Search for the cell housing the specified text and yield its [x, y] center coordinate. 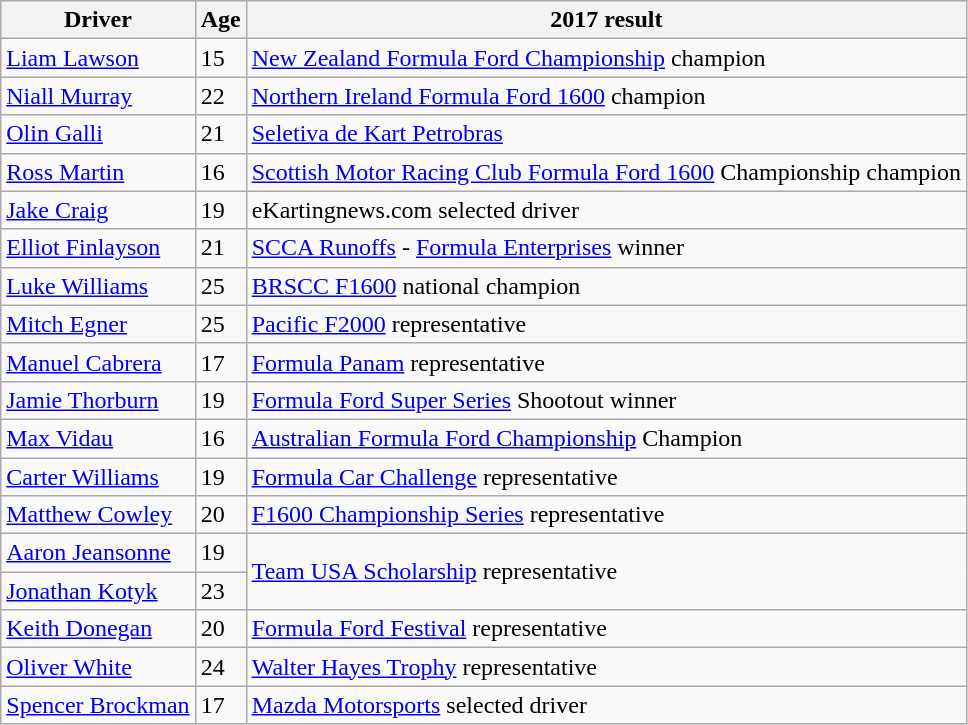
Manuel Cabrera [98, 362]
Max Vidau [98, 438]
Olin Galli [98, 134]
Scottish Motor Racing Club Formula Ford 1600 Championship champion [606, 172]
15 [220, 58]
Driver [98, 20]
SCCA Runoffs - Formula Enterprises winner [606, 248]
Formula Panam representative [606, 362]
eKartingnews.com selected driver [606, 210]
New Zealand Formula Ford Championship champion [606, 58]
Jonathan Kotyk [98, 591]
Seletiva de Kart Petrobras [606, 134]
Ross Martin [98, 172]
23 [220, 591]
Liam Lawson [98, 58]
Mazda Motorsports selected driver [606, 705]
Formula Ford Super Series Shootout winner [606, 400]
Formula Ford Festival representative [606, 629]
Luke Williams [98, 286]
Team USA Scholarship representative [606, 572]
Niall Murray [98, 96]
Australian Formula Ford Championship Champion [606, 438]
Mitch Egner [98, 324]
F1600 Championship Series representative [606, 515]
Age [220, 20]
BRSCC F1600 national champion [606, 286]
Aaron Jeansonne [98, 553]
Spencer Brockman [98, 705]
Keith Donegan [98, 629]
22 [220, 96]
Oliver White [98, 667]
Carter Williams [98, 477]
Matthew Cowley [98, 515]
Jamie Thorburn [98, 400]
24 [220, 667]
2017 result [606, 20]
Walter Hayes Trophy representative [606, 667]
Jake Craig [98, 210]
Elliot Finlayson [98, 248]
Pacific F2000 representative [606, 324]
Formula Car Challenge representative [606, 477]
Northern Ireland Formula Ford 1600 champion [606, 96]
